Output the [x, y] coordinate of the center of the cell containing the given text.  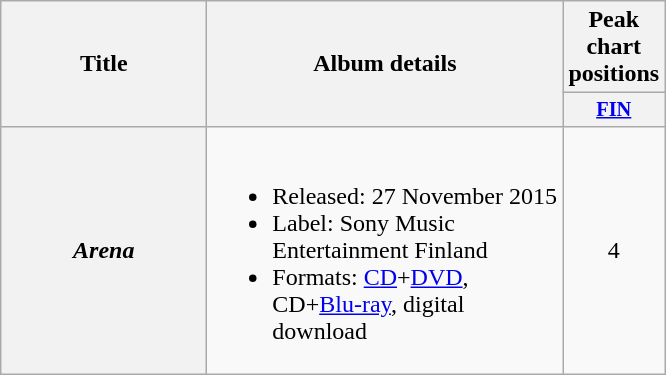
Album details [385, 64]
Released: 27 November 2015Label: Sony Music Entertainment FinlandFormats: CD+DVD, CD+Blu-ray, digital download [385, 250]
Peak chart positions [614, 47]
4 [614, 250]
Title [104, 64]
FIN [614, 110]
Arena [104, 250]
